Identify which cell holds the provided text, then report its (x, y) central coordinate. 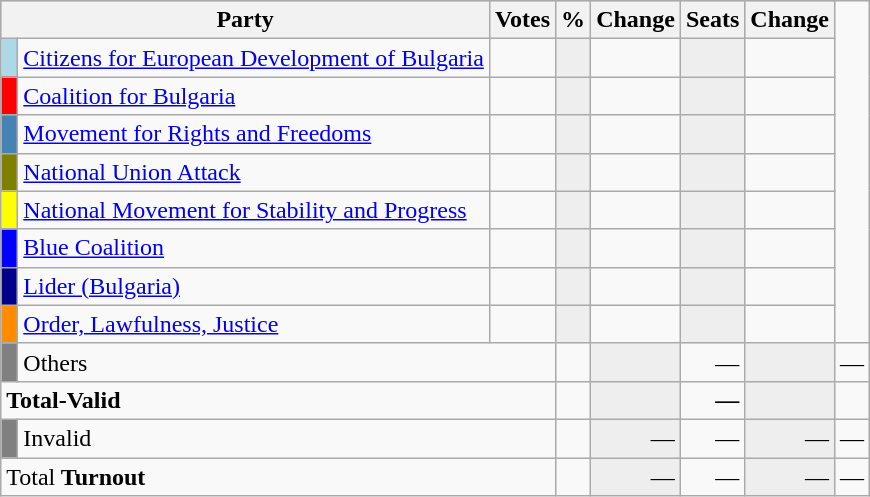
Invalid (287, 438)
Blue Coalition (254, 248)
Party (246, 20)
Total Turnout (278, 477)
National Union Attack (254, 172)
Others (287, 362)
Votes (522, 20)
National Movement for Stability and Progress (254, 210)
Total-Valid (278, 400)
Seats (712, 20)
Citizens for European Development of Bulgaria (254, 58)
Lider (Bulgaria) (254, 286)
% (574, 20)
Coalition for Bulgaria (254, 96)
Order, Lawfulness, Justice (254, 324)
Movement for Rights and Freedoms (254, 134)
